Search for the cell housing the specified text and yield its [x, y] center coordinate. 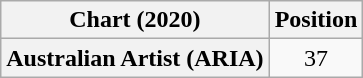
Chart (2020) [135, 20]
Position [316, 20]
37 [316, 58]
Australian Artist (ARIA) [135, 58]
